Pinpoint the cell where the given text exists, returning its [x, y] midpoint coordinate. 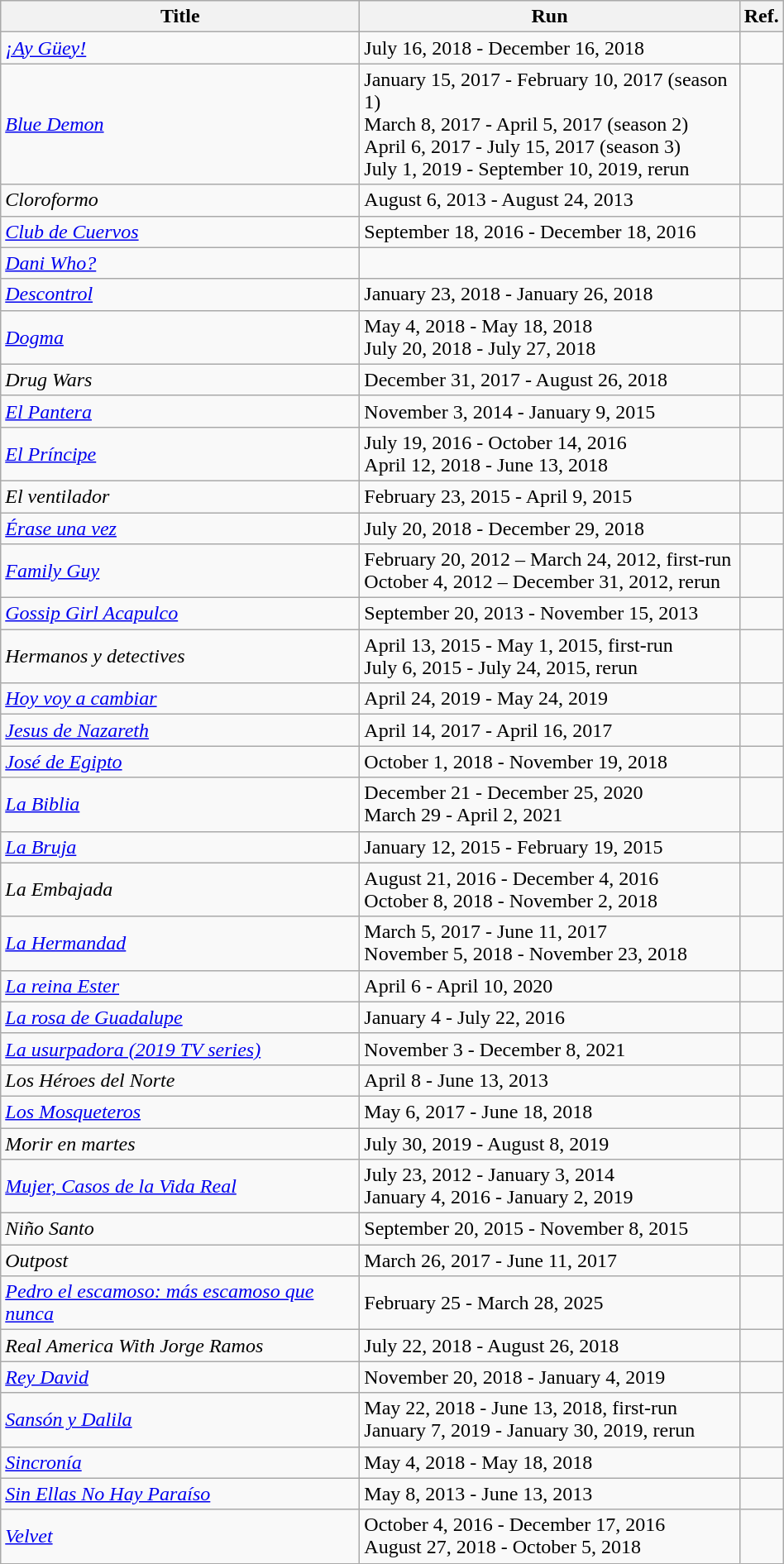
July 22, 2018 - August 26, 2018 [549, 1346]
October 4, 2016 - December 17, 2016August 27, 2018 - October 5, 2018 [549, 1537]
Gossip Girl Acapulco [180, 614]
El ventilador [180, 496]
La Biblia [180, 804]
Mujer, Casos de la Vida Real [180, 1186]
Run [549, 17]
Sansón y Dalila [180, 1419]
September 20, 2013 - November 15, 2013 [549, 614]
December 31, 2017 - August 26, 2018 [549, 380]
La rosa de Guadalupe [180, 1017]
Hermanos y detectives [180, 657]
December 21 - December 25, 2020March 29 - April 2, 2021 [549, 804]
Velvet [180, 1537]
Family Guy [180, 571]
April 8 - June 13, 2013 [549, 1080]
Title [180, 17]
Descontrol [180, 294]
Hoy voy a cambiar [180, 699]
April 24, 2019 - May 24, 2019 [549, 699]
Los Héroes del Norte [180, 1080]
La reina Ester [180, 986]
La usurpadora (2019 TV series) [180, 1049]
February 20, 2012 – March 24, 2012, first-runOctober 4, 2012 – December 31, 2012, rerun [549, 571]
April 6 - April 10, 2020 [549, 986]
March 5, 2017 - June 11, 2017November 5, 2018 - November 23, 2018 [549, 943]
Blue Demon [180, 124]
May 4, 2018 - May 18, 2018July 20, 2018 - July 27, 2018 [549, 337]
Ref. [761, 17]
La Embajada [180, 890]
November 20, 2018 - January 4, 2019 [549, 1377]
April 14, 2017 - April 16, 2017 [549, 730]
October 1, 2018 - November 19, 2018 [549, 762]
February 23, 2015 - April 9, 2015 [549, 496]
November 3 - December 8, 2021 [549, 1049]
Los Mosqueteros [180, 1112]
September 20, 2015 - November 8, 2015 [549, 1229]
July 20, 2018 - December 29, 2018 [549, 529]
Dogma [180, 337]
September 18, 2016 - December 18, 2016 [549, 232]
La Hermandad [180, 943]
La Bruja [180, 847]
July 16, 2018 - December 16, 2018 [549, 48]
July 23, 2012 - January 3, 2014January 4, 2016 - January 2, 2019 [549, 1186]
January 12, 2015 - February 19, 2015 [549, 847]
Dani Who? [180, 263]
Club de Cuervos [180, 232]
José de Egipto [180, 762]
May 6, 2017 - June 18, 2018 [549, 1112]
Pedro el escamoso: más escamoso que nunca [180, 1303]
July 30, 2019 - August 8, 2019 [549, 1144]
El Pantera [180, 411]
May 4, 2018 - May 18, 2018 [549, 1462]
Jesus de Nazareth [180, 730]
May 22, 2018 - June 13, 2018, first-runJanuary 7, 2019 - January 30, 2019, rerun [549, 1419]
May 8, 2013 - June 13, 2013 [549, 1494]
Outpost [180, 1260]
¡Ay Güey! [180, 48]
Sincronía [180, 1462]
Sin Ellas No Hay Paraíso [180, 1494]
Morir en martes [180, 1144]
April 13, 2015 - May 1, 2015, first-runJuly 6, 2015 - July 24, 2015, rerun [549, 657]
August 21, 2016 - December 4, 2016October 8, 2018 - November 2, 2018 [549, 890]
Cloroformo [180, 200]
August 6, 2013 - August 24, 2013 [549, 200]
November 3, 2014 - January 9, 2015 [549, 411]
January 4 - July 22, 2016 [549, 1017]
Drug Wars [180, 380]
July 19, 2016 - October 14, 2016April 12, 2018 - June 13, 2018 [549, 453]
February 25 - March 28, 2025 [549, 1303]
January 23, 2018 - January 26, 2018 [549, 294]
Niño Santo [180, 1229]
Real America With Jorge Ramos [180, 1346]
Érase una vez [180, 529]
El Príncipe [180, 453]
March 26, 2017 - June 11, 2017 [549, 1260]
Rey David [180, 1377]
